Detect which cell encompasses the target text, then output its (x, y) center coordinate. 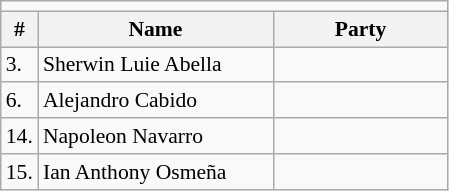
Alejandro Cabido (156, 101)
14. (20, 136)
# (20, 29)
Sherwin Luie Abella (156, 65)
Name (156, 29)
Napoleon Navarro (156, 136)
Party (360, 29)
15. (20, 172)
Ian Anthony Osmeña (156, 172)
6. (20, 101)
3. (20, 65)
